Return the [x, y] coordinate for the center point of the cell that contains the specified text.  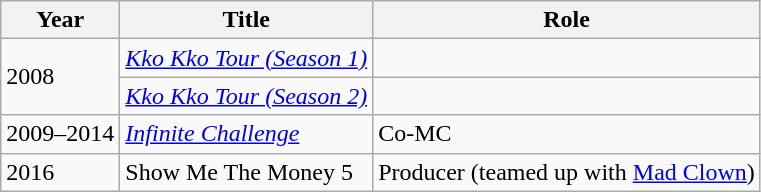
Kko Kko Tour (Season 1) [246, 58]
Co-MC [567, 134]
Role [567, 20]
2009–2014 [60, 134]
Title [246, 20]
Year [60, 20]
2016 [60, 172]
2008 [60, 77]
Infinite Challenge [246, 134]
Producer (teamed up with Mad Clown) [567, 172]
Show Me The Money 5 [246, 172]
Kko Kko Tour (Season 2) [246, 96]
